Capture the cell that displays the provided text and extract its (x, y) central coordinate. 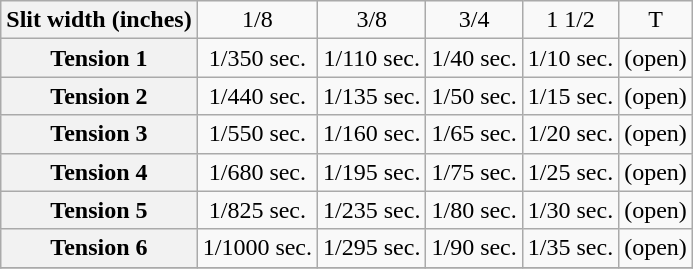
Slit width (inches) (99, 20)
1/90 sec. (474, 248)
Tension 4 (99, 172)
Tension 6 (99, 248)
1/30 sec. (570, 210)
1/65 sec. (474, 134)
1/8 (257, 20)
1/35 sec. (570, 248)
1/440 sec. (257, 96)
1/10 sec. (570, 58)
1/295 sec. (372, 248)
1/350 sec. (257, 58)
Tension 1 (99, 58)
Tension 5 (99, 210)
1 1/2 (570, 20)
1/160 sec. (372, 134)
1/550 sec. (257, 134)
1/50 sec. (474, 96)
1/40 sec. (474, 58)
Tension 3 (99, 134)
1/235 sec. (372, 210)
1/20 sec. (570, 134)
1/110 sec. (372, 58)
1/825 sec. (257, 210)
1/1000 sec. (257, 248)
3/8 (372, 20)
1/135 sec. (372, 96)
3/4 (474, 20)
1/25 sec. (570, 172)
1/195 sec. (372, 172)
1/75 sec. (474, 172)
T (656, 20)
1/15 sec. (570, 96)
1/680 sec. (257, 172)
Tension 2 (99, 96)
1/80 sec. (474, 210)
